Search for the cell housing the specified text and yield its [x, y] center coordinate. 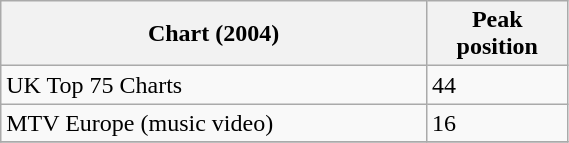
Peakposition [497, 34]
MTV Europe (music video) [214, 123]
Chart (2004) [214, 34]
UK Top 75 Charts [214, 85]
44 [497, 85]
16 [497, 123]
